Return the [X, Y] coordinate for the center point of the cell that contains the specified text.  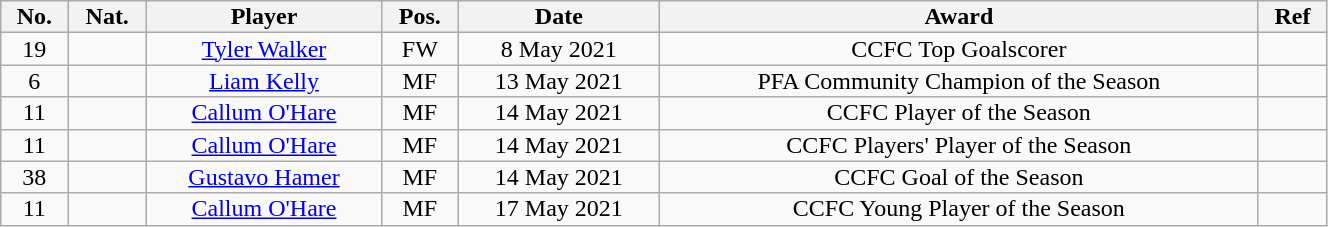
8 May 2021 [558, 49]
CCFC Player of the Season [958, 113]
FW [420, 49]
Pos. [420, 17]
38 [34, 177]
19 [34, 49]
PFA Community Champion of the Season [958, 81]
6 [34, 81]
13 May 2021 [558, 81]
Liam Kelly [264, 81]
Player [264, 17]
CCFC Players' Player of the Season [958, 145]
Nat. [108, 17]
Award [958, 17]
CCFC Young Player of the Season [958, 209]
CCFC Top Goalscorer [958, 49]
Gustavo Hamer [264, 177]
Tyler Walker [264, 49]
Date [558, 17]
CCFC Goal of the Season [958, 177]
No. [34, 17]
Ref [1292, 17]
17 May 2021 [558, 209]
